Return (x, y) of the center of cell containing provided text 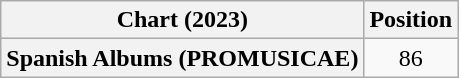
86 (411, 58)
Position (411, 20)
Spanish Albums (PROMUSICAE) (182, 58)
Chart (2023) (182, 20)
